Return (X, Y) of the center of cell containing provided text 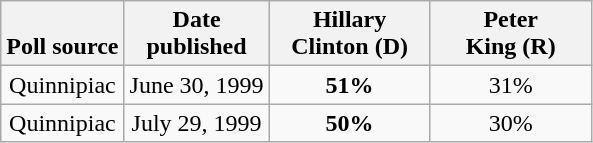
30% (510, 123)
July 29, 1999 (196, 123)
June 30, 1999 (196, 85)
50% (350, 123)
31% (510, 85)
Poll source (62, 34)
51% (350, 85)
Datepublished (196, 34)
HillaryClinton (D) (350, 34)
PeterKing (R) (510, 34)
